Capture the cell that displays the provided text and extract its [x, y] central coordinate. 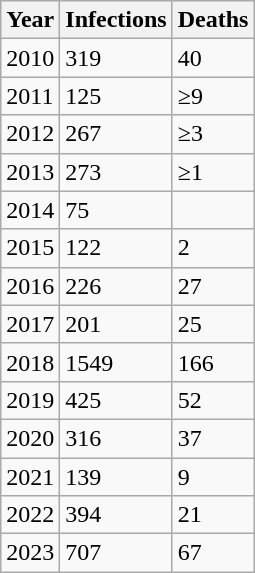
2022 [30, 515]
316 [116, 438]
2019 [30, 400]
394 [116, 515]
2015 [30, 248]
2018 [30, 362]
Year [30, 20]
40 [213, 58]
2010 [30, 58]
2014 [30, 210]
2023 [30, 553]
9 [213, 477]
2 [213, 248]
267 [116, 134]
≥3 [213, 134]
≥9 [213, 96]
201 [116, 324]
52 [213, 400]
21 [213, 515]
1549 [116, 362]
707 [116, 553]
425 [116, 400]
≥1 [213, 172]
125 [116, 96]
2011 [30, 96]
2017 [30, 324]
2012 [30, 134]
67 [213, 553]
25 [213, 324]
75 [116, 210]
27 [213, 286]
37 [213, 438]
273 [116, 172]
2021 [30, 477]
139 [116, 477]
2020 [30, 438]
2016 [30, 286]
2013 [30, 172]
122 [116, 248]
Deaths [213, 20]
319 [116, 58]
226 [116, 286]
Infections [116, 20]
166 [213, 362]
